Return [x, y] of the center of cell containing provided text 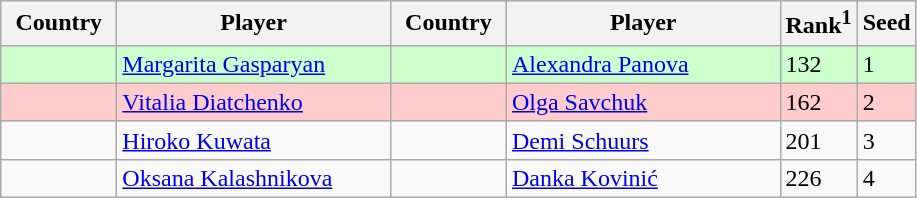
Oksana Kalashnikova [254, 178]
Margarita Gasparyan [254, 64]
Olga Savchuk [643, 102]
Vitalia Diatchenko [254, 102]
226 [818, 178]
Alexandra Panova [643, 64]
201 [818, 140]
Seed [886, 24]
3 [886, 140]
Rank1 [818, 24]
162 [818, 102]
4 [886, 178]
Danka Kovinić [643, 178]
Hiroko Kuwata [254, 140]
132 [818, 64]
Demi Schuurs [643, 140]
1 [886, 64]
2 [886, 102]
